Determine the (x, y) coordinate at the center of the cell enclosing the given text.  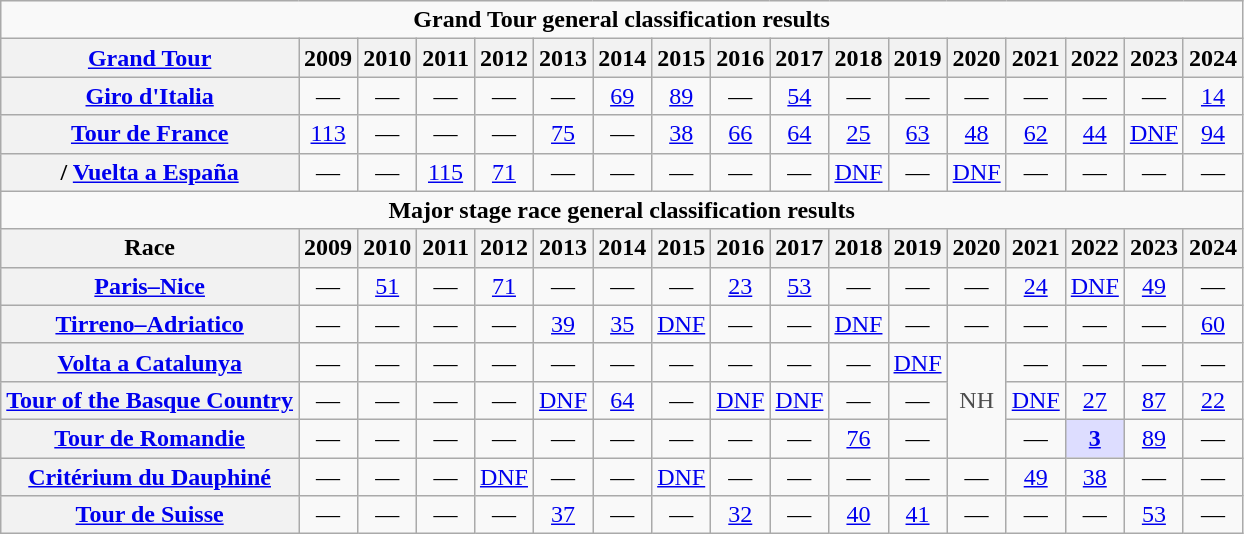
32 (740, 515)
39 (564, 324)
60 (1212, 324)
63 (918, 134)
Grand Tour general classification results (622, 20)
44 (1094, 134)
66 (740, 134)
69 (622, 96)
/ Vuelta a España (150, 172)
62 (1036, 134)
54 (800, 96)
Tour of the Basque Country (150, 400)
Giro d'Italia (150, 96)
113 (328, 134)
Tour de France (150, 134)
22 (1212, 400)
14 (1212, 96)
87 (1154, 400)
23 (740, 286)
75 (564, 134)
Volta a Catalunya (150, 362)
51 (388, 286)
40 (858, 515)
Major stage race general classification results (622, 210)
24 (1036, 286)
Race (150, 248)
Tour de Suisse (150, 515)
35 (622, 324)
Paris–Nice (150, 286)
48 (976, 134)
115 (446, 172)
41 (918, 515)
37 (564, 515)
3 (1094, 438)
Critérium du Dauphiné (150, 477)
Grand Tour (150, 58)
NH (976, 400)
25 (858, 134)
Tirreno–Adriatico (150, 324)
27 (1094, 400)
76 (858, 438)
94 (1212, 134)
Tour de Romandie (150, 438)
